Pinpoint the cell where the given text exists, returning its [x, y] midpoint coordinate. 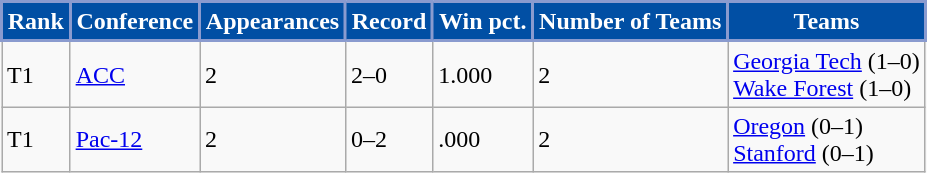
Conference [134, 22]
1.000 [483, 74]
Georgia Tech (1–0)Wake Forest (1–0) [827, 74]
Rank [36, 22]
Record [388, 22]
Win pct. [483, 22]
0–2 [388, 140]
Teams [827, 22]
Appearances [273, 22]
Number of Teams [630, 22]
.000 [483, 140]
2–0 [388, 74]
Oregon (0–1)Stanford (0–1) [827, 140]
Pac-12 [134, 140]
ACC [134, 74]
